Detect which cell encompasses the target text, then output its (X, Y) center coordinate. 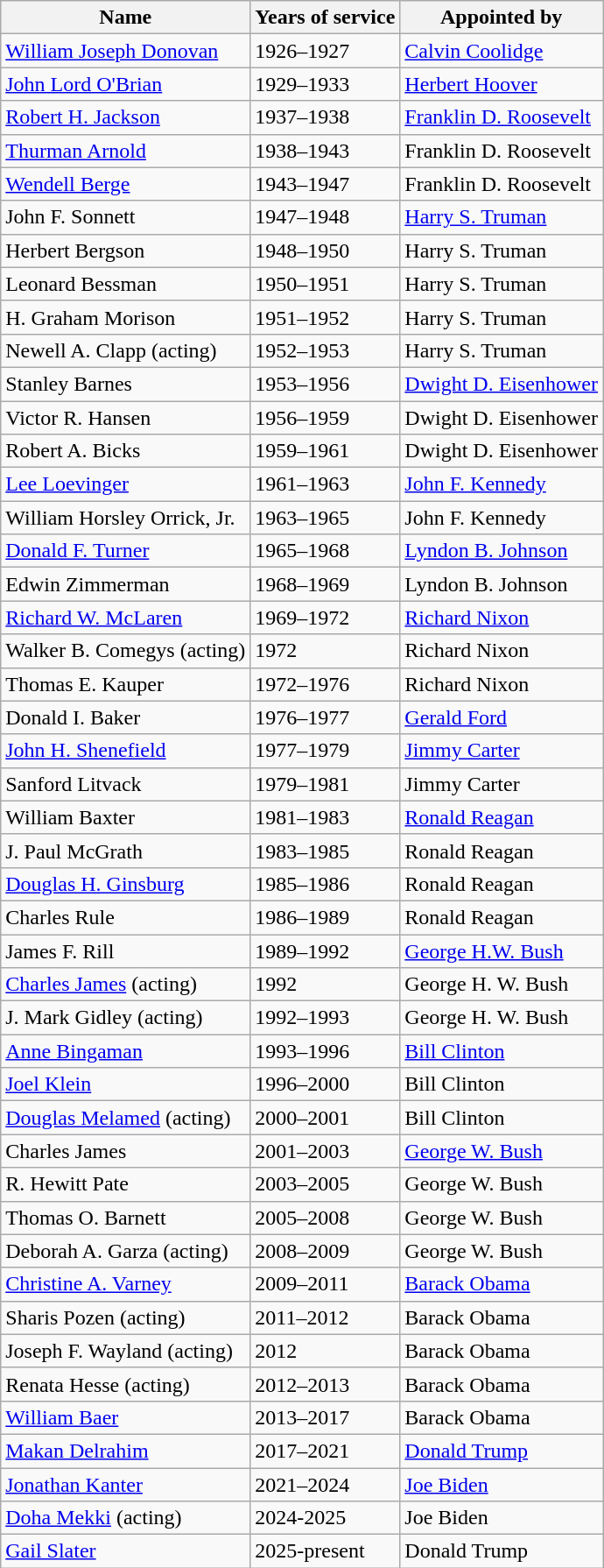
Leonard Bessman (126, 284)
William Joseph Donovan (126, 51)
1948–1950 (326, 251)
James F. Rill (126, 950)
Wendell Berge (126, 184)
Walker B. Comegys (acting) (126, 651)
1969–1972 (326, 618)
Stanley Barnes (126, 384)
1951–1952 (326, 317)
1952–1953 (326, 350)
Thomas O. Barnett (126, 1218)
1993–1996 (326, 1051)
1968–1969 (326, 584)
William Baer (126, 1417)
2024-2025 (326, 1518)
Thomas E. Kauper (126, 684)
Douglas Melamed (acting) (126, 1118)
1959–1961 (326, 451)
2011–2012 (326, 1317)
John F. Sonnett (126, 217)
J. Mark Gidley (acting) (126, 1018)
Robert H. Jackson (126, 117)
1947–1948 (326, 217)
Joel Klein (126, 1084)
Charles James (126, 1151)
R. Hewitt Pate (126, 1184)
1937–1938 (326, 117)
Appointed by (502, 18)
Edwin Zimmerman (126, 584)
1926–1927 (326, 51)
1953–1956 (326, 384)
1992 (326, 985)
1938–1943 (326, 151)
2013–2017 (326, 1417)
Gail Slater (126, 1551)
1929–1933 (326, 84)
H. Graham Morison (126, 317)
Jonathan Kanter (126, 1485)
Makan Delrahim (126, 1451)
Calvin Coolidge (502, 51)
1961–1963 (326, 484)
Joseph F. Wayland (acting) (126, 1351)
Renata Hesse (acting) (126, 1384)
George H.W. Bush (502, 950)
2012–2013 (326, 1384)
1977–1979 (326, 751)
Doha Mekki (acting) (126, 1518)
Donald I. Baker (126, 717)
Lee Loevinger (126, 484)
William Baxter (126, 817)
Victor R. Hansen (126, 418)
1989–1992 (326, 950)
John Lord O'Brian (126, 84)
1992–1993 (326, 1018)
William Horsley Orrick, Jr. (126, 518)
2005–2008 (326, 1218)
Richard W. McLaren (126, 618)
1996–2000 (326, 1084)
1956–1959 (326, 418)
Charles Rule (126, 917)
Thurman Arnold (126, 151)
Herbert Bergson (126, 251)
1963–1965 (326, 518)
Herbert Hoover (502, 84)
2003–2005 (326, 1184)
2025-present (326, 1551)
2001–2003 (326, 1151)
J. Paul McGrath (126, 851)
Charles James (acting) (126, 985)
Anne Bingaman (126, 1051)
1981–1983 (326, 817)
Donald F. Turner (126, 551)
Sharis Pozen (acting) (126, 1317)
1972–1976 (326, 684)
2009–2011 (326, 1284)
1950–1951 (326, 284)
1972 (326, 651)
1965–1968 (326, 551)
Christine A. Varney (126, 1284)
Robert A. Bicks (126, 451)
1985–1986 (326, 884)
Newell A. Clapp (acting) (126, 350)
1979–1981 (326, 784)
2021–2024 (326, 1485)
John H. Shenefield (126, 751)
Deborah A. Garza (acting) (126, 1251)
1943–1947 (326, 184)
Name (126, 18)
Years of service (326, 18)
2000–2001 (326, 1118)
1976–1977 (326, 717)
2017–2021 (326, 1451)
2008–2009 (326, 1251)
1986–1989 (326, 917)
1983–1985 (326, 851)
Gerald Ford (502, 717)
2012 (326, 1351)
Douglas H. Ginsburg (126, 884)
Sanford Litvack (126, 784)
